Search for the cell housing the specified text and yield its (x, y) center coordinate. 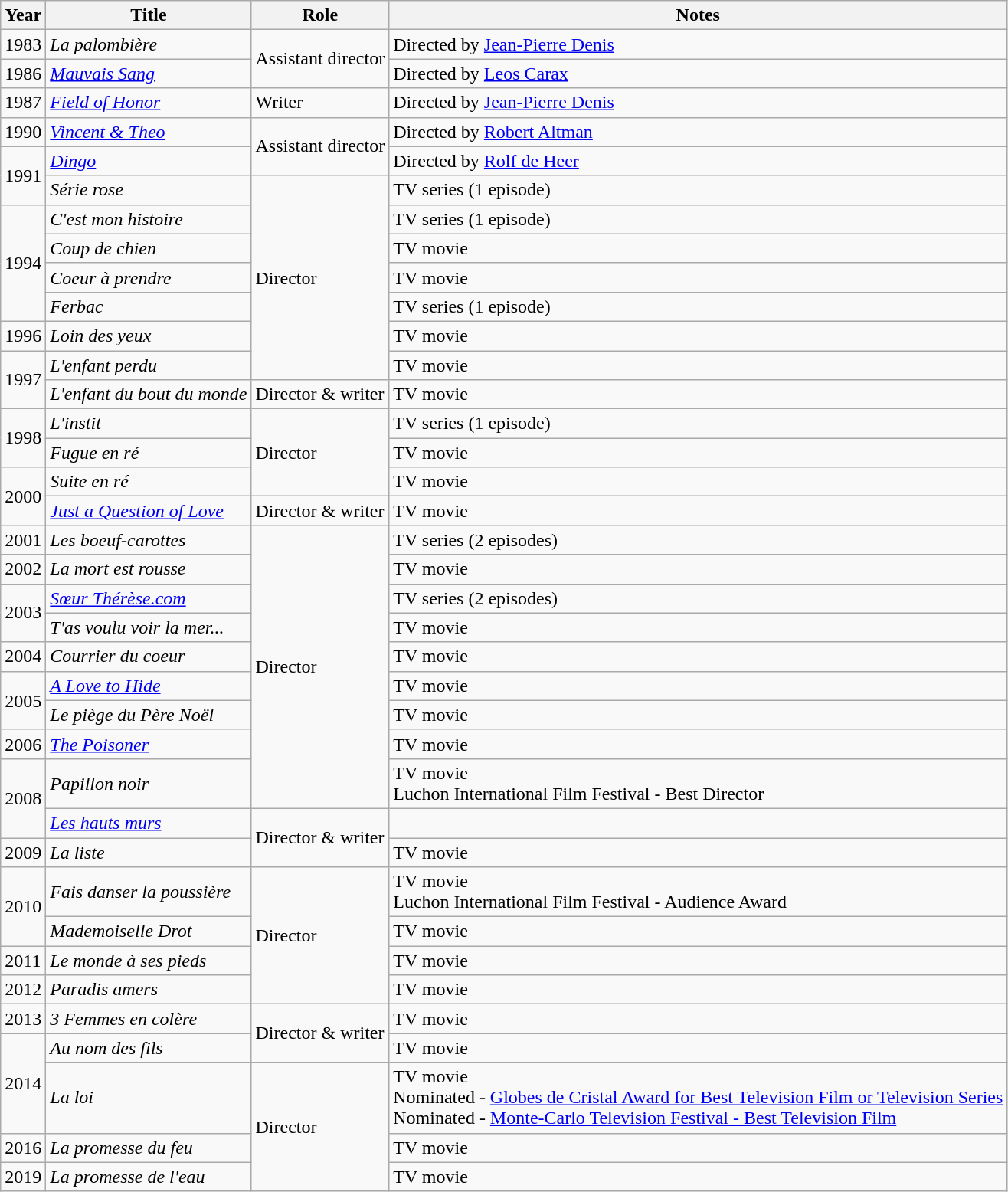
Fais danser la poussière (149, 892)
The Poisoner (149, 744)
Title (149, 15)
Courrier du coeur (149, 657)
La promesse du feu (149, 1148)
2019 (23, 1177)
Just a Question of Love (149, 511)
Loin des yeux (149, 336)
2011 (23, 961)
Ferbac (149, 306)
La loi (149, 1098)
Notes (699, 15)
1990 (23, 132)
Les boeuf-carottes (149, 540)
Dingo (149, 161)
Mauvais Sang (149, 74)
Le monde à ses pieds (149, 961)
Au nom des fils (149, 1048)
2003 (23, 613)
Le piège du Père Noël (149, 715)
La mort est rousse (149, 569)
La promesse de l'eau (149, 1177)
2012 (23, 990)
Directed by Robert Altman (699, 132)
2016 (23, 1148)
C'est mon histoire (149, 219)
T'as voulu voir la mer... (149, 627)
2001 (23, 540)
2014 (23, 1083)
1996 (23, 336)
2002 (23, 569)
1983 (23, 44)
TV movieLuchon International Film Festival - Audience Award (699, 892)
2004 (23, 657)
2005 (23, 700)
Writer (320, 103)
TV movieLuchon International Film Festival - Best Director (699, 783)
2013 (23, 1019)
1987 (23, 103)
Coup de chien (149, 248)
2008 (23, 798)
A Love to Hide (149, 686)
Série rose (149, 190)
1998 (23, 438)
La liste (149, 853)
L'enfant perdu (149, 365)
1994 (23, 263)
L'enfant du bout du monde (149, 395)
Field of Honor (149, 103)
Papillon noir (149, 783)
L'instit (149, 424)
Fugue en ré (149, 453)
Directed by Leos Carax (699, 74)
1986 (23, 74)
2010 (23, 907)
Directed by Rolf de Heer (699, 161)
Role (320, 15)
2000 (23, 496)
Coeur à prendre (149, 277)
Vincent & Theo (149, 132)
Mademoiselle Drot (149, 932)
Paradis amers (149, 990)
Les hauts murs (149, 823)
2006 (23, 744)
La palombière (149, 44)
1997 (23, 380)
Year (23, 15)
1991 (23, 175)
3 Femmes en colère (149, 1019)
Suite en ré (149, 482)
Sœur Thérèse.com (149, 598)
2009 (23, 853)
